Search for the cell housing the specified text and yield its [X, Y] center coordinate. 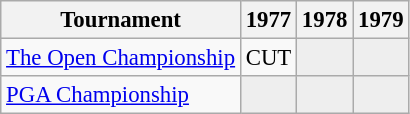
1978 [325, 20]
Tournament [121, 20]
The Open Championship [121, 58]
1979 [381, 20]
1977 [268, 20]
CUT [268, 58]
PGA Championship [121, 95]
